From the cell containing the given text, extract its center point as (X, Y) coordinate. 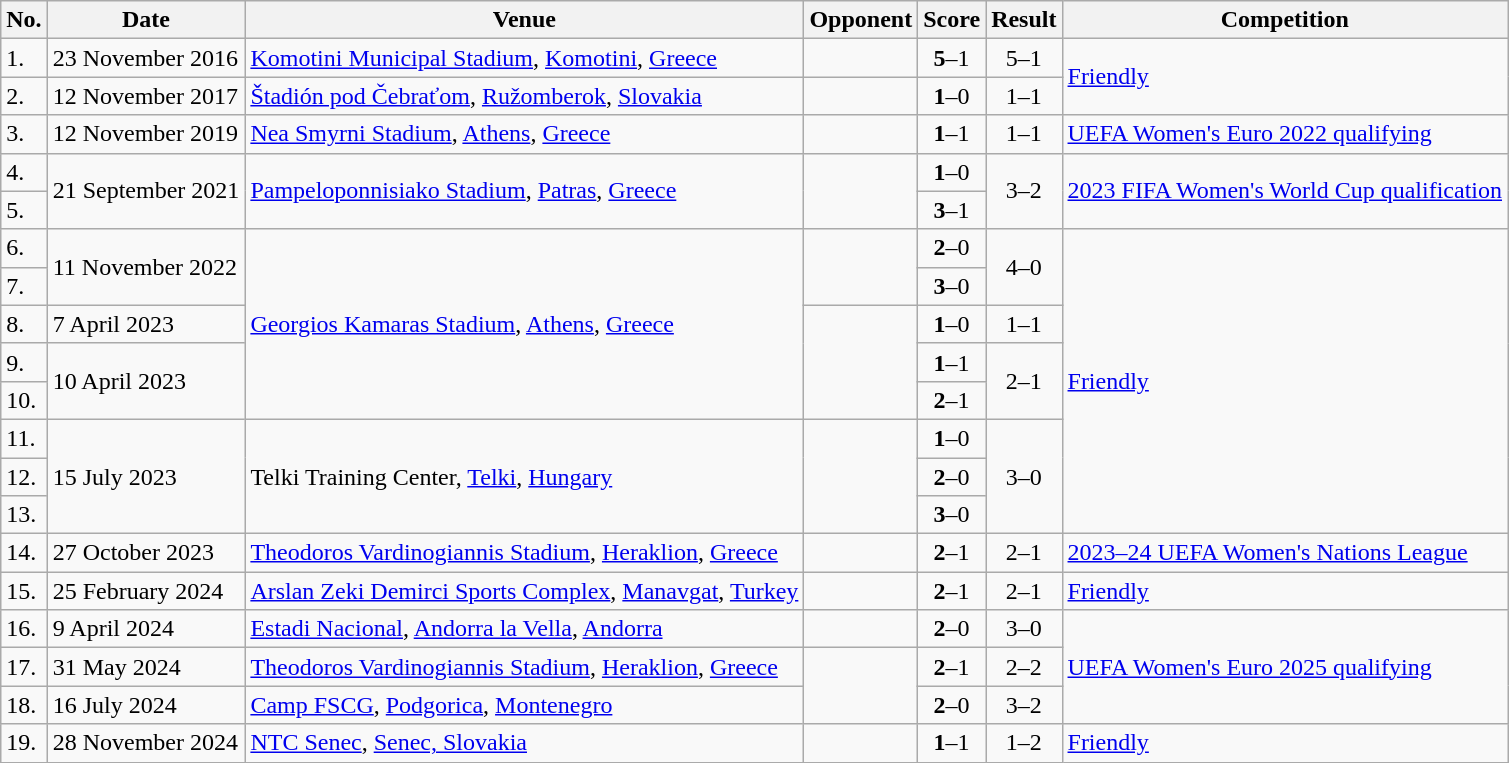
7. (24, 286)
17. (24, 667)
2023–24 UEFA Women's Nations League (1285, 553)
2023 FIFA Women's World Cup qualification (1285, 191)
Nea Smyrni Stadium, Athens, Greece (524, 134)
Camp FSCG, Podgorica, Montenegro (524, 705)
10 April 2023 (146, 381)
Opponent (861, 20)
No. (24, 20)
5. (24, 210)
Date (146, 20)
16. (24, 629)
13. (24, 515)
8. (24, 324)
UEFA Women's Euro 2022 qualifying (1285, 134)
16 July 2024 (146, 705)
6. (24, 248)
12 November 2019 (146, 134)
Venue (524, 20)
Pampeloponnisiako Stadium, Patras, Greece (524, 191)
2–2 (1024, 667)
9 April 2024 (146, 629)
11. (24, 438)
3–1 (952, 210)
12 November 2017 (146, 96)
12. (24, 477)
Competition (1285, 20)
3. (24, 134)
15. (24, 591)
Telki Training Center, Telki, Hungary (524, 476)
11 November 2022 (146, 267)
27 October 2023 (146, 553)
9. (24, 362)
Arslan Zeki Demirci Sports Complex, Manavgat, Turkey (524, 591)
23 November 2016 (146, 58)
Score (952, 20)
Štadión pod Čebraťom, Ružomberok, Slovakia (524, 96)
UEFA Women's Euro 2025 qualifying (1285, 667)
15 July 2023 (146, 476)
NTC Senec, Senec, Slovakia (524, 743)
28 November 2024 (146, 743)
10. (24, 400)
Komotini Municipal Stadium, Komotini, Greece (524, 58)
2. (24, 96)
Georgios Kamaras Stadium, Athens, Greece (524, 324)
Estadi Nacional, Andorra la Vella, Andorra (524, 629)
14. (24, 553)
Result (1024, 20)
25 February 2024 (146, 591)
18. (24, 705)
31 May 2024 (146, 667)
4–0 (1024, 267)
21 September 2021 (146, 191)
1. (24, 58)
19. (24, 743)
7 April 2023 (146, 324)
1–2 (1024, 743)
4. (24, 172)
